Return [x, y] of the center of cell containing provided text 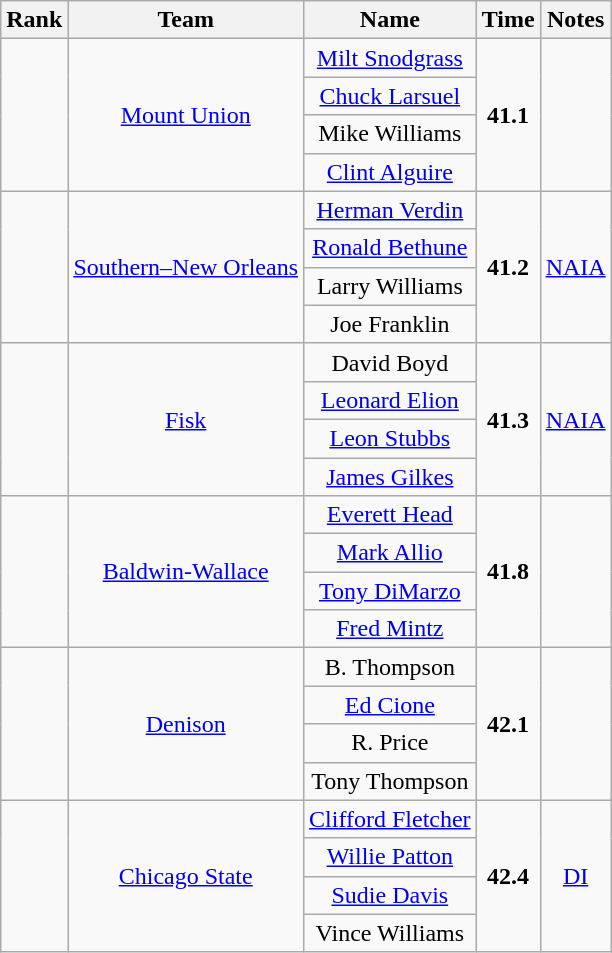
Mount Union [186, 115]
Fred Mintz [390, 629]
41.3 [508, 419]
Leonard Elion [390, 400]
Joe Franklin [390, 324]
Chicago State [186, 876]
Mark Allio [390, 553]
41.8 [508, 572]
42.1 [508, 724]
Ed Cione [390, 705]
Herman Verdin [390, 210]
Sudie Davis [390, 895]
Leon Stubbs [390, 438]
Larry Williams [390, 286]
Tony Thompson [390, 781]
David Boyd [390, 362]
DI [576, 876]
Clifford Fletcher [390, 819]
Baldwin-Wallace [186, 572]
Tony DiMarzo [390, 591]
Chuck Larsuel [390, 96]
Time [508, 20]
Willie Patton [390, 857]
James Gilkes [390, 477]
Mike Williams [390, 134]
Vince Williams [390, 933]
41.2 [508, 267]
Team [186, 20]
Milt Snodgrass [390, 58]
Clint Alguire [390, 172]
Name [390, 20]
B. Thompson [390, 667]
Rank [34, 20]
Ronald Bethune [390, 248]
41.1 [508, 115]
42.4 [508, 876]
R. Price [390, 743]
Fisk [186, 419]
Southern–New Orleans [186, 267]
Notes [576, 20]
Denison [186, 724]
Everett Head [390, 515]
